Find where the given text appears and provide that cell's center as (X, Y) coordinate. 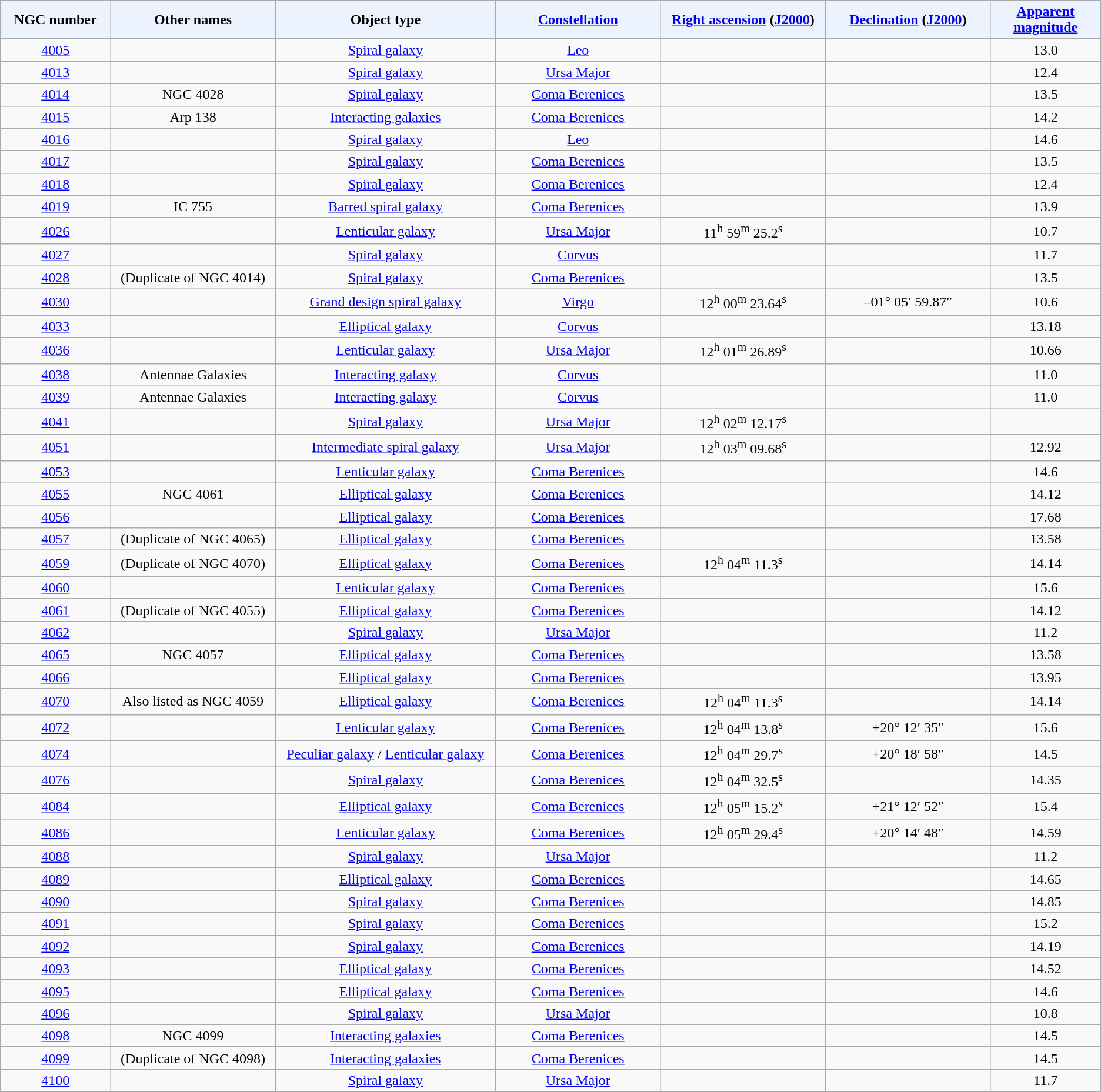
Declination (J2000) (908, 20)
4086 (55, 833)
+20° 12′ 35″ (908, 728)
Object type (385, 20)
14.35 (1046, 780)
4036 (55, 350)
Other names (193, 20)
12h 01m 26.89s (743, 350)
Virgo (578, 302)
Right ascension (J2000) (743, 20)
4033 (55, 326)
13.95 (1046, 677)
Also listed as NGC 4059 (193, 702)
4074 (55, 754)
4093 (55, 969)
4100 (55, 1080)
15.2 (1046, 924)
4041 (55, 421)
–01° 05′ 59.87″ (908, 302)
4070 (55, 702)
12h 05m 29.4s (743, 833)
4062 (55, 632)
14.2 (1046, 117)
4095 (55, 991)
4061 (55, 610)
(Duplicate of NGC 4065) (193, 539)
14.19 (1046, 946)
4005 (55, 50)
Intermediate spiral galaxy (385, 448)
4026 (55, 231)
4030 (55, 302)
+21° 12′ 52″ (908, 807)
4055 (55, 494)
4098 (55, 1036)
Peculiar galaxy / Lenticular galaxy (385, 754)
4059 (55, 563)
(Duplicate of NGC 4055) (193, 610)
13.18 (1046, 326)
4039 (55, 397)
10.6 (1046, 302)
12h 05m 15.2s (743, 807)
4066 (55, 677)
(Duplicate of NGC 4098) (193, 1058)
12h 03m 09.68s (743, 448)
IC 755 (193, 206)
NGC 4061 (193, 494)
14.52 (1046, 969)
4027 (55, 255)
4014 (55, 95)
14.59 (1046, 833)
13.0 (1046, 50)
4028 (55, 278)
14.85 (1046, 901)
12h 04m 29.7s (743, 754)
Barred spiral galaxy (385, 206)
14.65 (1046, 879)
(Duplicate of NGC 4014) (193, 278)
13.9 (1046, 206)
+20° 18′ 58″ (908, 754)
4092 (55, 946)
4015 (55, 117)
+20° 14′ 48″ (908, 833)
4019 (55, 206)
10.7 (1046, 231)
4089 (55, 879)
4090 (55, 901)
(Duplicate of NGC 4070) (193, 563)
4018 (55, 184)
Constellation (578, 20)
17.68 (1046, 517)
11h 59m 25.2s (743, 231)
4088 (55, 857)
4096 (55, 1013)
4016 (55, 139)
Apparent magnitude (1046, 20)
4051 (55, 448)
12h 00m 23.64s (743, 302)
4017 (55, 162)
4084 (55, 807)
12h 04m 32.5s (743, 780)
4099 (55, 1058)
Grand design spiral galaxy (385, 302)
4013 (55, 72)
4057 (55, 539)
10.66 (1046, 350)
12h 04m 13.8s (743, 728)
10.8 (1046, 1013)
4072 (55, 728)
4091 (55, 924)
NGC 4099 (193, 1036)
4053 (55, 472)
12.92 (1046, 448)
4038 (55, 375)
4060 (55, 587)
4056 (55, 517)
NGC number (55, 20)
4076 (55, 780)
4065 (55, 654)
NGC 4057 (193, 654)
Arp 138 (193, 117)
NGC 4028 (193, 95)
15.4 (1046, 807)
12h 02m 12.17s (743, 421)
